Return [x, y] of the center of cell containing provided text 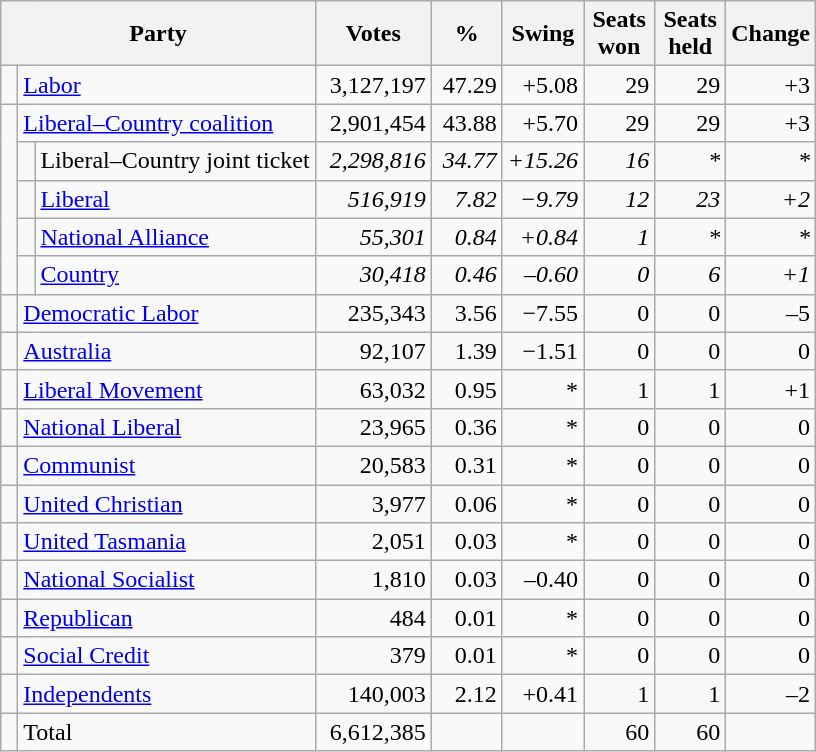
0.31 [466, 465]
Party [158, 34]
National Socialist [166, 580]
1,810 [373, 580]
–0.40 [542, 580]
2,298,816 [373, 161]
0.36 [466, 427]
Liberal [175, 199]
23,965 [373, 427]
Australia [166, 351]
United Tasmania [166, 542]
+0.41 [542, 694]
6,612,385 [373, 732]
United Christian [166, 503]
Votes [373, 34]
Total [166, 732]
484 [373, 618]
43.88 [466, 123]
16 [620, 161]
47.29 [466, 85]
National Liberal [166, 427]
23 [690, 199]
0.84 [466, 237]
Seats held [690, 34]
379 [373, 656]
0.46 [466, 275]
34.77 [466, 161]
Liberal Movement [166, 389]
+5.70 [542, 123]
6 [690, 275]
Republican [166, 618]
516,919 [373, 199]
12 [620, 199]
Communist [166, 465]
0.95 [466, 389]
Change [771, 34]
30,418 [373, 275]
2.12 [466, 694]
Independents [166, 694]
+0.84 [542, 237]
2,051 [373, 542]
–0.60 [542, 275]
63,032 [373, 389]
−7.55 [542, 313]
Labor [166, 85]
Democratic Labor [166, 313]
235,343 [373, 313]
−1.51 [542, 351]
+2 [771, 199]
3,977 [373, 503]
+15.26 [542, 161]
92,107 [373, 351]
140,003 [373, 694]
+5.08 [542, 85]
–5 [771, 313]
Liberal–Country coalition [166, 123]
3.56 [466, 313]
2,901,454 [373, 123]
% [466, 34]
3,127,197 [373, 85]
7.82 [466, 199]
0.06 [466, 503]
20,583 [373, 465]
Social Credit [166, 656]
Swing [542, 34]
National Alliance [175, 237]
−9.79 [542, 199]
Seats won [620, 34]
Country [175, 275]
Liberal–Country joint ticket [175, 161]
–2 [771, 694]
1.39 [466, 351]
55,301 [373, 237]
